Identify which cell holds the provided text, then report its (x, y) central coordinate. 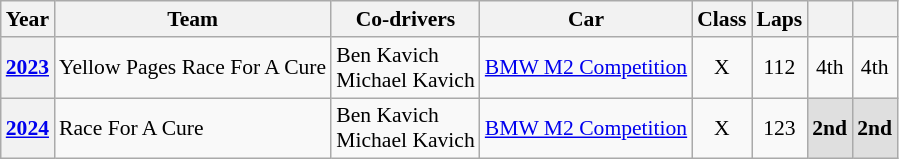
112 (780, 68)
Car (586, 19)
Co-drivers (406, 19)
Class (722, 19)
2023 (28, 68)
Team (192, 19)
123 (780, 128)
Laps (780, 19)
2024 (28, 128)
Race For A Cure (192, 128)
Yellow Pages Race For A Cure (192, 68)
Year (28, 19)
